Capture the cell that displays the provided text and extract its [X, Y] central coordinate. 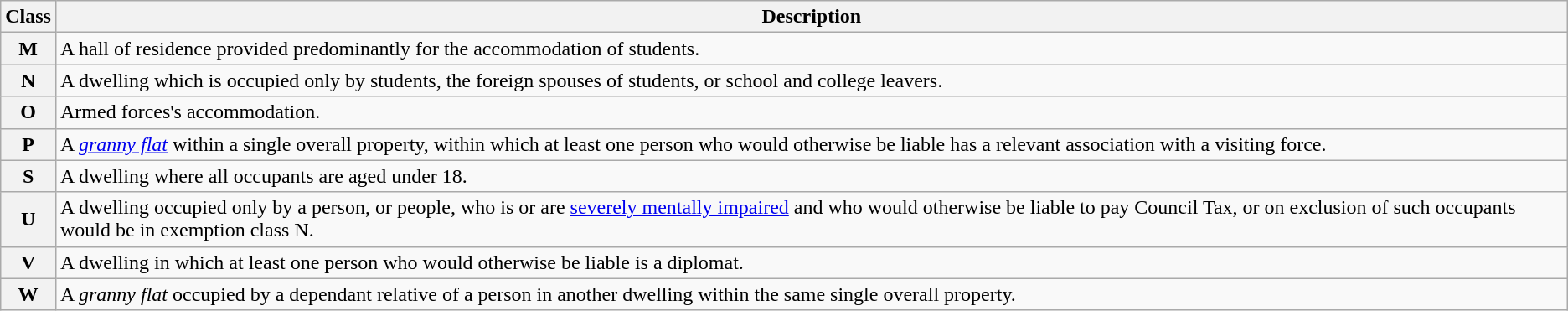
O [28, 112]
A dwelling which is occupied only by students, the foreign spouses of students, or school and college leavers. [811, 80]
A hall of residence provided predominantly for the accommodation of students. [811, 49]
A dwelling where all occupants are aged under 18. [811, 176]
P [28, 144]
A granny flat occupied by a dependant relative of a person in another dwelling within the same single overall property. [811, 294]
M [28, 49]
U [28, 220]
W [28, 294]
A dwelling in which at least one person who would otherwise be liable is a diplomat. [811, 262]
V [28, 262]
Armed forces's accommodation. [811, 112]
Class [28, 17]
Description [811, 17]
N [28, 80]
S [28, 176]
